For the text-containing cell, return its midpoint in (X, Y) coordinate format. 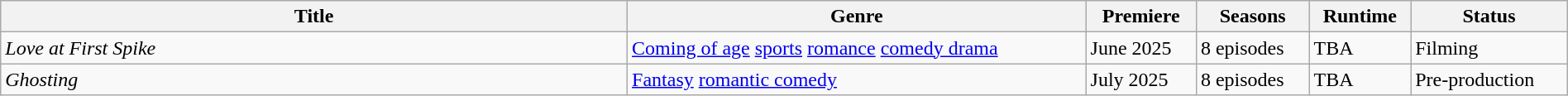
Fantasy romantic comedy (857, 79)
Ghosting (314, 79)
Status (1489, 17)
Love at First Spike (314, 48)
Coming of age sports romance comedy drama (857, 48)
Pre-production (1489, 79)
Premiere (1141, 17)
July 2025 (1141, 79)
June 2025 (1141, 48)
Filming (1489, 48)
Runtime (1360, 17)
Genre (857, 17)
Title (314, 17)
Seasons (1252, 17)
